Output the [x, y] coordinate of the center of the cell containing the given text.  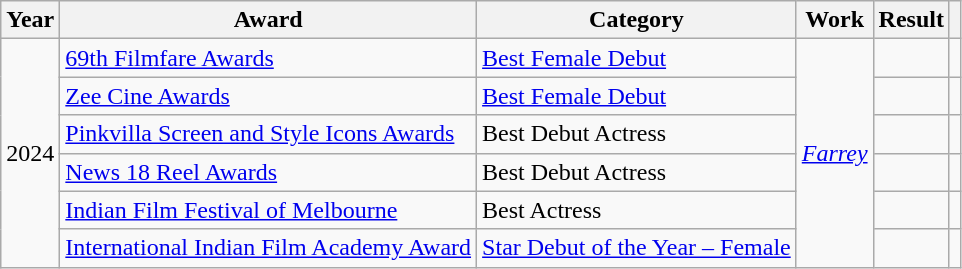
Pinkvilla Screen and Style Icons Awards [268, 134]
Work [834, 20]
Category [637, 20]
Result [911, 20]
Farrey [834, 153]
News 18 Reel Awards [268, 172]
Star Debut of the Year – Female [637, 248]
Zee Cine Awards [268, 96]
2024 [30, 153]
Award [268, 20]
International Indian Film Academy Award [268, 248]
Best Actress [637, 210]
69th Filmfare Awards [268, 58]
Year [30, 20]
Indian Film Festival of Melbourne [268, 210]
